Provide the (x, y) coordinate of the cell's center where the given text is located.  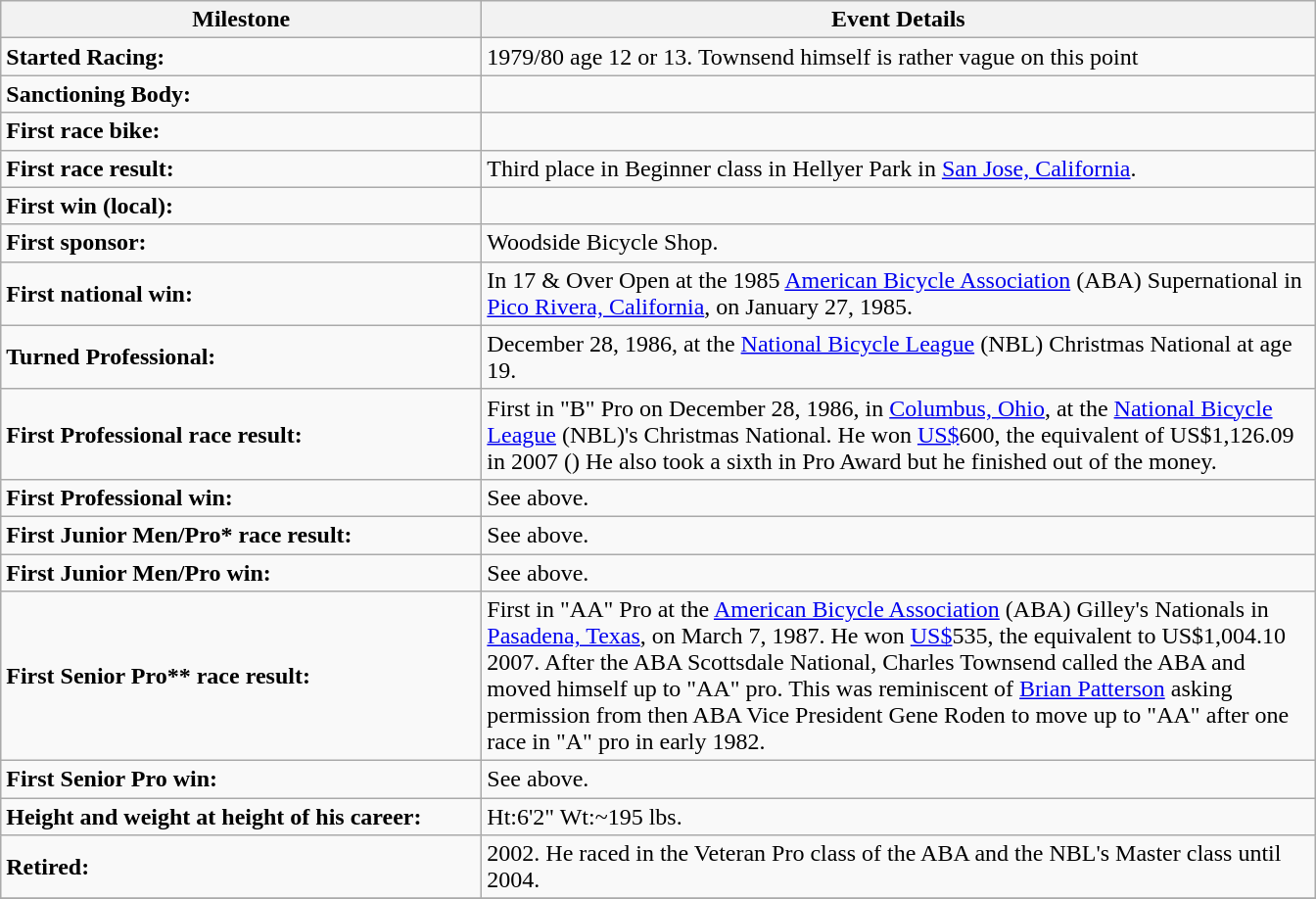
Started Racing: (241, 57)
First Professional win: (241, 497)
First Senior Pro win: (241, 780)
In 17 & Over Open at the 1985 American Bicycle Association (ABA) Supernational in Pico Rivera, California, on January 27, 1985. (899, 294)
Height and weight at height of his career: (241, 817)
First Junior Men/Pro win: (241, 573)
1979/80 age 12 or 13. Townsend himself is rather vague on this point (899, 57)
Ht:6'2" Wt:~195 lbs. (899, 817)
Third place in Beginner class in Hellyer Park in San Jose, California. (899, 168)
First race result: (241, 168)
Turned Professional: (241, 356)
Retired: (241, 868)
First win (local): (241, 206)
Woodside Bicycle Shop. (899, 243)
First sponsor: (241, 243)
2002. He raced in the Veteran Pro class of the ABA and the NBL's Master class until 2004. (899, 868)
First Senior Pro** race result: (241, 676)
First national win: (241, 294)
First Junior Men/Pro* race result: (241, 535)
Sanctioning Body: (241, 94)
First race bike: (241, 131)
First Professional race result: (241, 434)
December 28, 1986, at the National Bicycle League (NBL) Christmas National at age 19. (899, 356)
Event Details (899, 20)
Milestone (241, 20)
